From the cell containing the given text, extract its center point as [X, Y] coordinate. 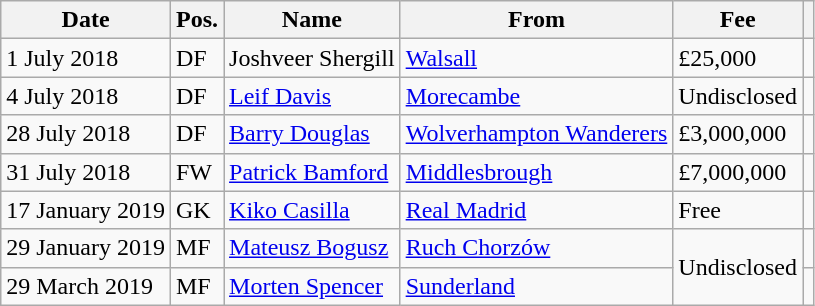
FW [196, 172]
28 July 2018 [86, 134]
Morten Spencer [312, 286]
Leif Davis [312, 96]
Ruch Chorzów [536, 248]
Walsall [536, 58]
Kiko Casilla [312, 210]
Real Madrid [536, 210]
Wolverhampton Wanderers [536, 134]
Mateusz Bogusz [312, 248]
Morecambe [536, 96]
Middlesbrough [536, 172]
29 January 2019 [86, 248]
Barry Douglas [312, 134]
£3,000,000 [738, 134]
Pos. [196, 20]
Patrick Bamford [312, 172]
Fee [738, 20]
17 January 2019 [86, 210]
29 March 2019 [86, 286]
1 July 2018 [86, 58]
Joshveer Shergill [312, 58]
£7,000,000 [738, 172]
4 July 2018 [86, 96]
Date [86, 20]
Name [312, 20]
GK [196, 210]
£25,000 [738, 58]
Sunderland [536, 286]
31 July 2018 [86, 172]
From [536, 20]
Free [738, 210]
